From the cell containing the given text, extract its center point as (x, y) coordinate. 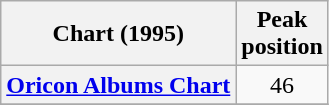
Chart (1995) (118, 34)
46 (282, 85)
Oricon Albums Chart (118, 85)
Peakposition (282, 34)
